Extract the [x, y] coordinate from the center of the cell holding the provided text.  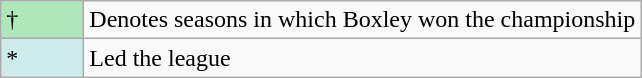
Led the league [362, 58]
Denotes seasons in which Boxley won the championship [362, 20]
† [42, 20]
* [42, 58]
